For the text-containing cell, return its midpoint in (X, Y) coordinate format. 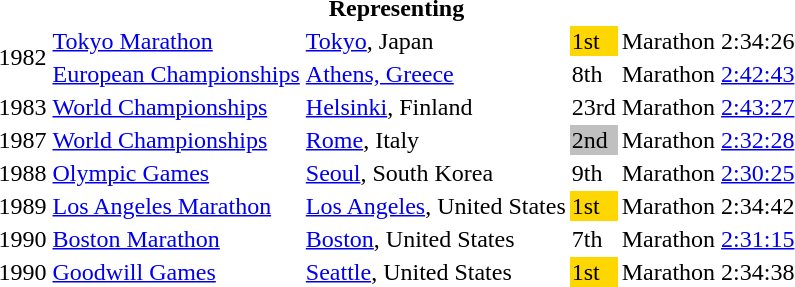
Rome, Italy (436, 140)
Los Angeles Marathon (176, 206)
2nd (594, 140)
8th (594, 74)
Olympic Games (176, 173)
23rd (594, 107)
Los Angeles, United States (436, 206)
Boston Marathon (176, 239)
7th (594, 239)
Seoul, South Korea (436, 173)
9th (594, 173)
Tokyo, Japan (436, 41)
Tokyo Marathon (176, 41)
Helsinki, Finland (436, 107)
European Championships (176, 74)
Athens, Greece (436, 74)
Seattle, United States (436, 272)
Goodwill Games (176, 272)
Boston, United States (436, 239)
